From the cell containing the given text, extract its center point as (X, Y) coordinate. 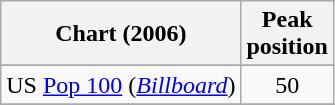
US Pop 100 (Billboard) (121, 85)
Peakposition (287, 34)
Chart (2006) (121, 34)
50 (287, 85)
